Capture the cell that displays the provided text and extract its [x, y] central coordinate. 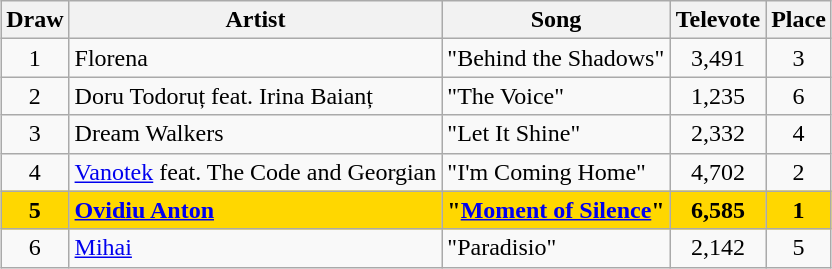
"Behind the Shadows" [556, 58]
Song [556, 20]
Florena [256, 58]
6,585 [718, 210]
Mihai [256, 248]
"The Voice" [556, 96]
Artist [256, 20]
Ovidiu Anton [256, 210]
Televote [718, 20]
Place [799, 20]
"Paradisio" [556, 248]
"I'm Coming Home" [556, 172]
4,702 [718, 172]
2,332 [718, 134]
Draw [35, 20]
2,142 [718, 248]
"Let It Shine" [556, 134]
"Moment of Silence" [556, 210]
3,491 [718, 58]
Doru Todoruț feat. Irina Baianț [256, 96]
1,235 [718, 96]
Vanotek feat. The Code and Georgian [256, 172]
Dream Walkers [256, 134]
